Find where the given text appears and provide that cell's center as (X, Y) coordinate. 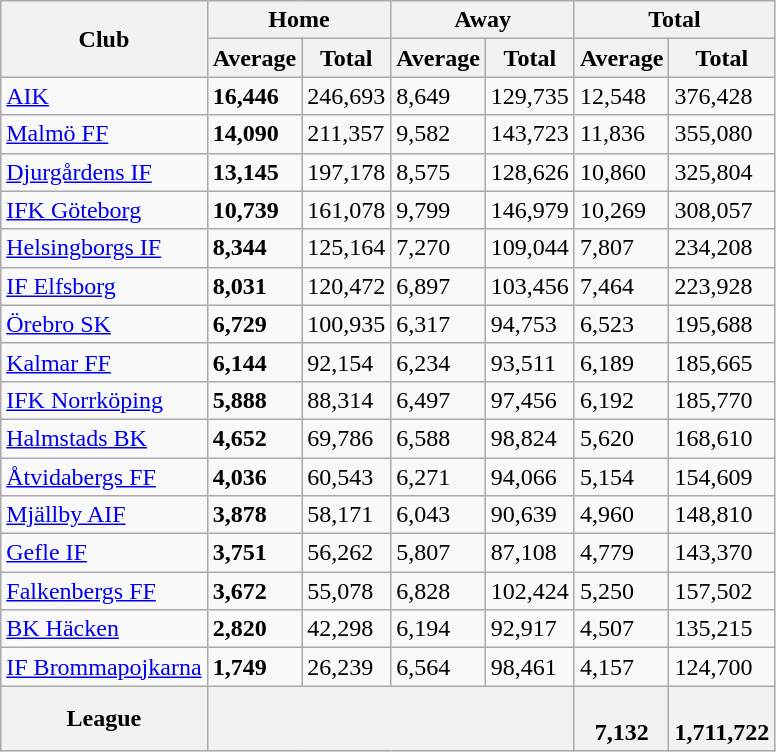
4,960 (622, 515)
234,208 (722, 248)
60,543 (346, 477)
Home (299, 20)
6,588 (438, 438)
94,066 (530, 477)
143,370 (722, 553)
8,031 (254, 286)
AIK (104, 96)
6,729 (254, 324)
6,564 (438, 667)
148,810 (722, 515)
6,194 (438, 629)
197,178 (346, 172)
5,250 (622, 591)
11,836 (622, 134)
135,215 (722, 629)
1,749 (254, 667)
129,735 (530, 96)
6,497 (438, 400)
58,171 (346, 515)
7,464 (622, 286)
94,753 (530, 324)
Falkenbergs FF (104, 591)
IFK Norrköping (104, 400)
League (104, 718)
100,935 (346, 324)
102,424 (530, 591)
87,108 (530, 553)
195,688 (722, 324)
6,234 (438, 362)
9,582 (438, 134)
IFK Göteborg (104, 210)
109,044 (530, 248)
10,269 (622, 210)
Kalmar FF (104, 362)
9,799 (438, 210)
10,739 (254, 210)
4,507 (622, 629)
185,665 (722, 362)
6,189 (622, 362)
6,828 (438, 591)
Åtvidabergs FF (104, 477)
6,192 (622, 400)
Gefle IF (104, 553)
8,575 (438, 172)
Club (104, 39)
42,298 (346, 629)
6,523 (622, 324)
1,711,722 (722, 718)
223,928 (722, 286)
8,344 (254, 248)
3,751 (254, 553)
92,154 (346, 362)
6,897 (438, 286)
6,271 (438, 477)
Djurgårdens IF (104, 172)
98,461 (530, 667)
3,672 (254, 591)
90,639 (530, 515)
93,511 (530, 362)
Mjällby AIF (104, 515)
97,456 (530, 400)
IF Brommapojkarna (104, 667)
211,357 (346, 134)
4,036 (254, 477)
6,043 (438, 515)
168,610 (722, 438)
10,860 (622, 172)
355,080 (722, 134)
4,157 (622, 667)
55,078 (346, 591)
3,878 (254, 515)
BK Häcken (104, 629)
6,144 (254, 362)
7,132 (622, 718)
5,888 (254, 400)
IF Elfsborg (104, 286)
6,317 (438, 324)
Away (483, 20)
124,700 (722, 667)
16,446 (254, 96)
146,979 (530, 210)
246,693 (346, 96)
8,649 (438, 96)
4,779 (622, 553)
88,314 (346, 400)
12,548 (622, 96)
13,145 (254, 172)
26,239 (346, 667)
69,786 (346, 438)
5,620 (622, 438)
Halmstads BK (104, 438)
128,626 (530, 172)
4,652 (254, 438)
157,502 (722, 591)
7,807 (622, 248)
325,804 (722, 172)
Malmö FF (104, 134)
Helsingborgs IF (104, 248)
Örebro SK (104, 324)
143,723 (530, 134)
14,090 (254, 134)
98,824 (530, 438)
376,428 (722, 96)
7,270 (438, 248)
5,154 (622, 477)
161,078 (346, 210)
2,820 (254, 629)
185,770 (722, 400)
125,164 (346, 248)
5,807 (438, 553)
120,472 (346, 286)
154,609 (722, 477)
92,917 (530, 629)
56,262 (346, 553)
103,456 (530, 286)
308,057 (722, 210)
